Return (x, y) of the center of cell containing provided text 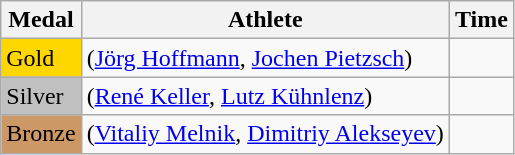
Time (481, 20)
Gold (41, 58)
(Jörg Hoffmann, Jochen Pietzsch) (265, 58)
Athlete (265, 20)
Silver (41, 96)
(Vitaliy Melnik, Dimitriy Alekseyev) (265, 134)
Bronze (41, 134)
Medal (41, 20)
(René Keller, Lutz Kühnlenz) (265, 96)
